Return (x, y) of the center of cell containing provided text 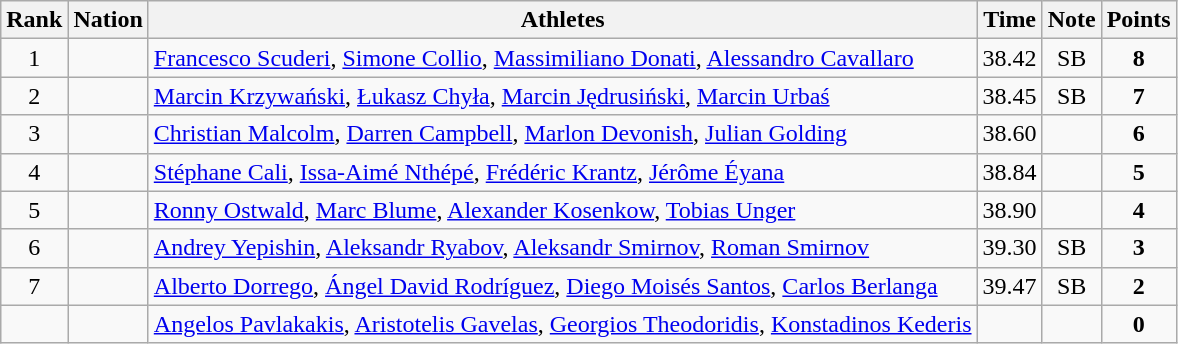
39.30 (1010, 248)
Stéphane Cali, Issa-Aimé Nthépé, Frédéric Krantz, Jérôme Éyana (562, 172)
Rank (34, 20)
38.45 (1010, 96)
Francesco Scuderi, Simone Collio, Massimiliano Donati, Alessandro Cavallaro (562, 58)
Time (1010, 20)
Marcin Krzywański, Łukasz Chyła, Marcin Jędrusiński, Marcin Urbaś (562, 96)
Alberto Dorrego, Ángel David Rodríguez, Diego Moisés Santos, Carlos Berlanga (562, 286)
Points (1138, 20)
Andrey Yepishin, Aleksandr Ryabov, Aleksandr Smirnov, Roman Smirnov (562, 248)
1 (34, 58)
39.47 (1010, 286)
38.84 (1010, 172)
Athletes (562, 20)
8 (1138, 58)
38.42 (1010, 58)
0 (1138, 324)
Nation (108, 20)
Note (1072, 20)
Ronny Ostwald, Marc Blume, Alexander Kosenkow, Tobias Unger (562, 210)
Christian Malcolm, Darren Campbell, Marlon Devonish, Julian Golding (562, 134)
38.90 (1010, 210)
38.60 (1010, 134)
Angelos Pavlakakis, Aristotelis Gavelas, Georgios Theodoridis, Konstadinos Kederis (562, 324)
